For the text-containing cell, return its midpoint in (X, Y) coordinate format. 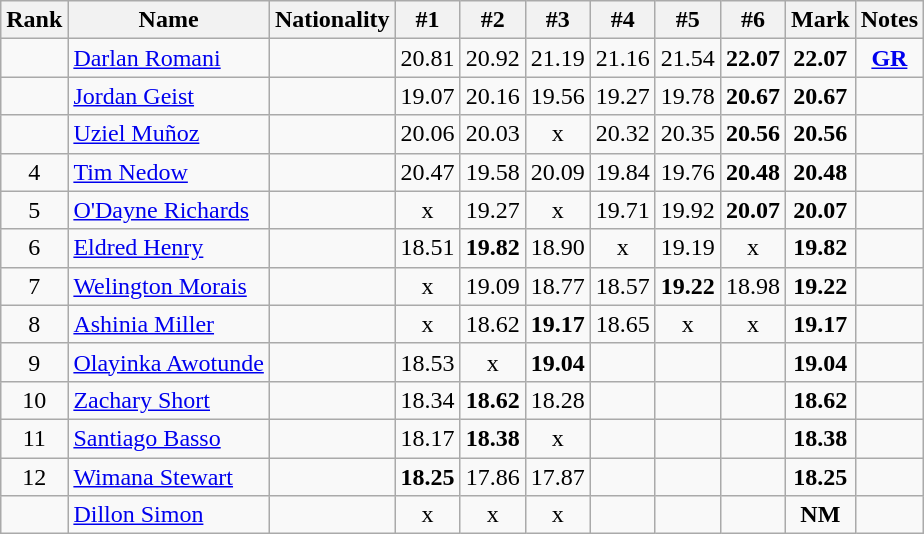
18.28 (558, 400)
7 (34, 286)
19.07 (428, 96)
Welington Morais (168, 286)
19.84 (622, 172)
Name (168, 20)
20.06 (428, 134)
18.98 (752, 286)
Santiago Basso (168, 438)
17.86 (492, 477)
21.16 (622, 58)
21.54 (688, 58)
18.34 (428, 400)
Jordan Geist (168, 96)
Dillon Simon (168, 515)
18.77 (558, 286)
Uziel Muñoz (168, 134)
20.92 (492, 58)
17.87 (558, 477)
Notes (889, 20)
GR (889, 58)
20.81 (428, 58)
19.09 (492, 286)
18.53 (428, 362)
#6 (752, 20)
20.16 (492, 96)
5 (34, 210)
19.78 (688, 96)
18.51 (428, 248)
21.19 (558, 58)
#5 (688, 20)
18.65 (622, 324)
19.58 (492, 172)
19.19 (688, 248)
O'Dayne Richards (168, 210)
18.90 (558, 248)
10 (34, 400)
Olayinka Awotunde (168, 362)
9 (34, 362)
8 (34, 324)
Zachary Short (168, 400)
19.71 (622, 210)
19.56 (558, 96)
20.09 (558, 172)
Rank (34, 20)
Wimana Stewart (168, 477)
11 (34, 438)
18.17 (428, 438)
20.35 (688, 134)
18.57 (622, 286)
Mark (820, 20)
NM (820, 515)
#2 (492, 20)
20.47 (428, 172)
#3 (558, 20)
Ashinia Miller (168, 324)
#1 (428, 20)
12 (34, 477)
Eldred Henry (168, 248)
6 (34, 248)
19.76 (688, 172)
Darlan Romani (168, 58)
#4 (622, 20)
Nationality (332, 20)
19.92 (688, 210)
4 (34, 172)
20.03 (492, 134)
Tim Nedow (168, 172)
20.32 (622, 134)
